Extract the [x, y] coordinate from the center of the cell holding the provided text.  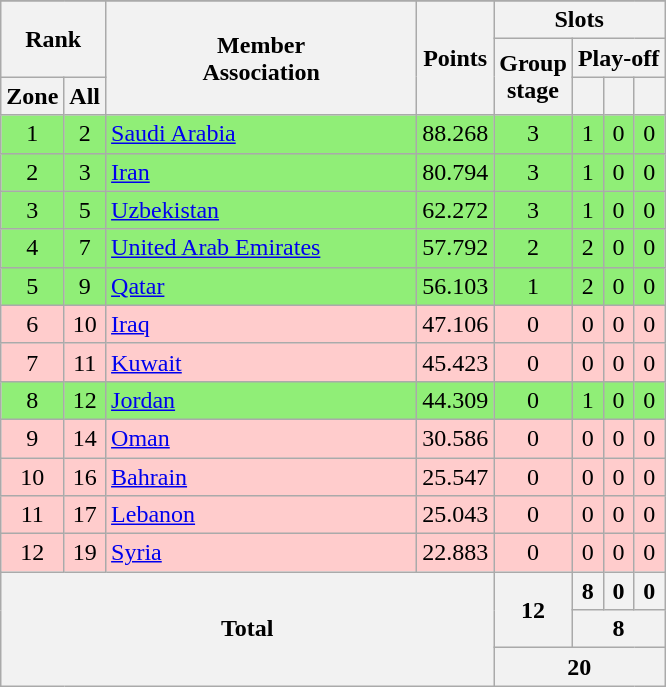
47.106 [456, 324]
Total [248, 629]
16 [85, 477]
Points [456, 58]
Oman [262, 438]
Iran [262, 172]
22.883 [456, 553]
45.423 [456, 362]
19 [85, 553]
44.309 [456, 400]
Lebanon [262, 515]
MemberAssociation [262, 58]
Groupstage [534, 77]
Rank [54, 39]
United Arab Emirates [262, 248]
All [85, 96]
88.268 [456, 134]
17 [85, 515]
Kuwait [262, 362]
57.792 [456, 248]
4 [32, 248]
Bahrain [262, 477]
25.043 [456, 515]
56.103 [456, 286]
80.794 [456, 172]
Play-off [618, 58]
Qatar [262, 286]
Uzbekistan [262, 210]
6 [32, 324]
25.547 [456, 477]
62.272 [456, 210]
Saudi Arabia [262, 134]
Slots [580, 20]
Zone [32, 96]
20 [580, 667]
Iraq [262, 324]
14 [85, 438]
Jordan [262, 400]
30.586 [456, 438]
Syria [262, 553]
